From the cell containing the given text, extract its center point as (x, y) coordinate. 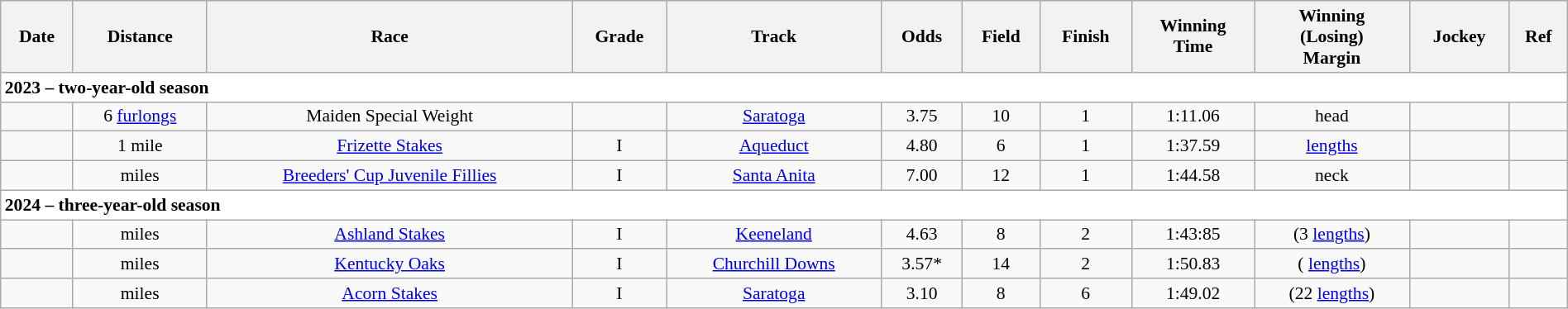
lengths (1331, 146)
7.00 (922, 176)
1:49.02 (1193, 293)
( lengths) (1331, 264)
Jockey (1459, 36)
3.10 (922, 293)
Distance (140, 36)
4.80 (922, 146)
Kentucky Oaks (390, 264)
Ashland Stakes (390, 235)
Maiden Special Weight (390, 116)
(3 lengths) (1331, 235)
Churchill Downs (774, 264)
1 mile (140, 146)
10 (1001, 116)
WinningTime (1193, 36)
2024 – three-year-old season (784, 205)
2023 – two-year-old season (784, 88)
12 (1001, 176)
Race (390, 36)
1:37.59 (1193, 146)
Winning(Losing)Margin (1331, 36)
Breeders' Cup Juvenile Fillies (390, 176)
Frizette Stakes (390, 146)
Acorn Stakes (390, 293)
head (1331, 116)
(22 lengths) (1331, 293)
4.63 (922, 235)
Field (1001, 36)
1:50.83 (1193, 264)
3.57* (922, 264)
1:44.58 (1193, 176)
Track (774, 36)
Aqueduct (774, 146)
1:43:85 (1193, 235)
neck (1331, 176)
3.75 (922, 116)
Finish (1085, 36)
1:11.06 (1193, 116)
Santa Anita (774, 176)
Keeneland (774, 235)
Ref (1538, 36)
6 furlongs (140, 116)
Grade (619, 36)
14 (1001, 264)
Date (37, 36)
Odds (922, 36)
